Provide the (X, Y) coordinate of the cell's center where the given text is located.  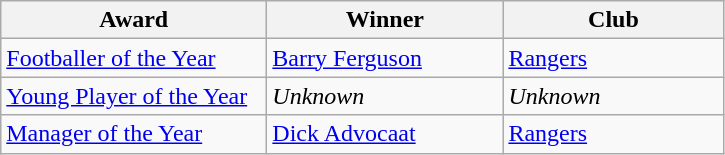
Barry Ferguson (385, 58)
Award (134, 20)
Young Player of the Year (134, 96)
Club (614, 20)
Winner (385, 20)
Footballer of the Year (134, 58)
Manager of the Year (134, 134)
Dick Advocaat (385, 134)
